Find where the given text appears and provide that cell's center as (X, Y) coordinate. 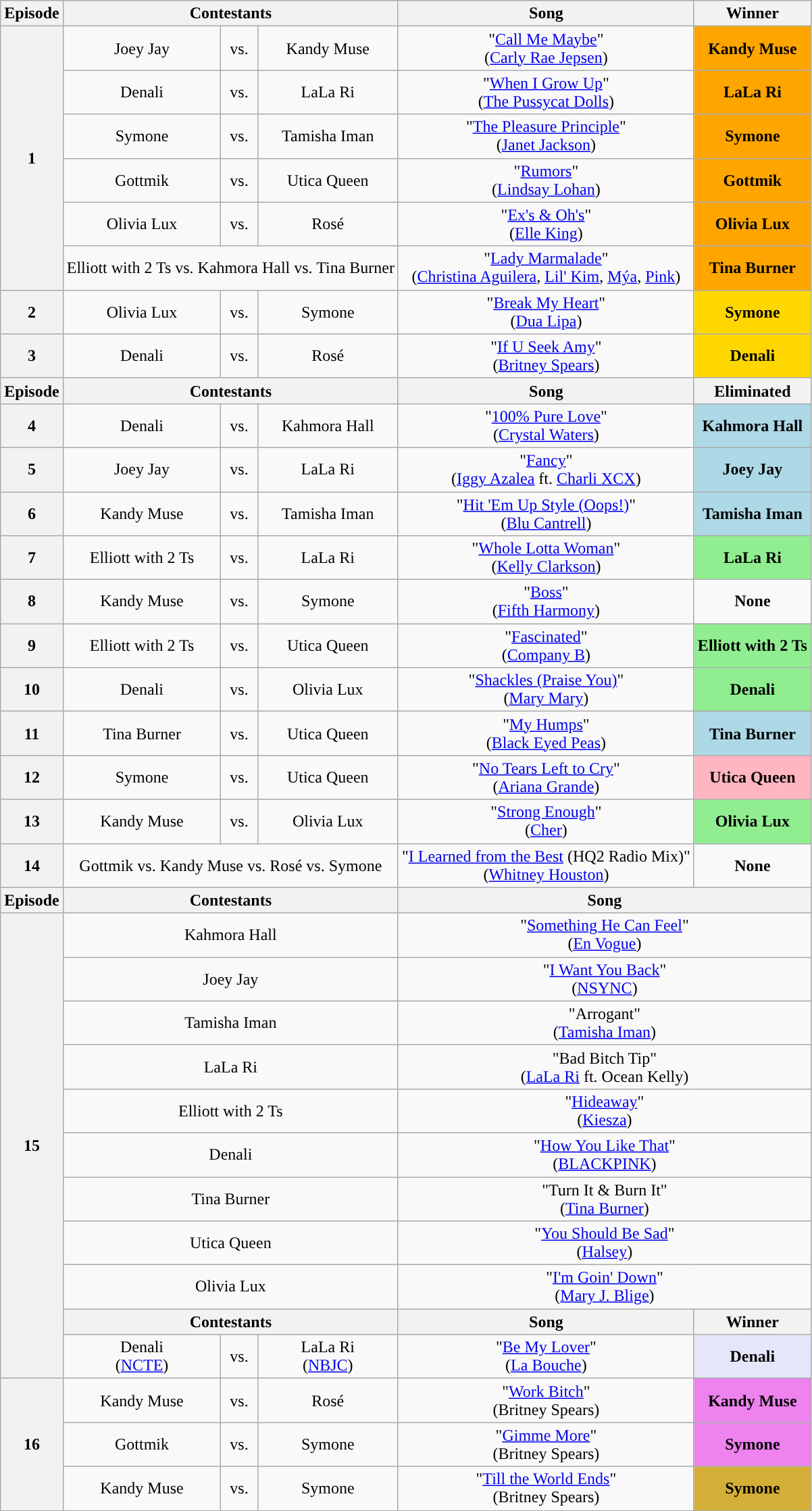
"Be My Lover"(La Bouche) (546, 1357)
"You Should Be Sad"(Halsey) (604, 1243)
3 (32, 355)
12 (32, 777)
"Hideaway"(Kiesza) (604, 1111)
"Turn It & Burn It"(Tina Burner) (604, 1199)
16 (32, 1445)
"The Pleasure Principle"(Janet Jackson) (546, 137)
11 (32, 734)
"Gimme More"(Britney Spears) (546, 1445)
"My Humps"(Black Eyed Peas) (546, 734)
7 (32, 558)
"Work Bitch"(Britney Spears) (546, 1400)
"Lady Marmalade"(Christina Aguilera, Lil' Kim, Mýa, Pink) (546, 268)
"Fancy"(Iggy Azalea ft. Charli XCX) (546, 469)
"I'm Goin' Down"(Mary J. Blige) (604, 1287)
13 (32, 822)
"When I Grow Up"(The Pussycat Dolls) (546, 92)
Eliminated (753, 391)
1 (32, 158)
Elliott with 2 Ts vs. Kahmora Hall vs. Tina Burner (230, 268)
"I Want You Back"(NSYNC) (604, 979)
10 (32, 689)
5 (32, 469)
"Arrogant"(Tamisha Iman) (604, 1023)
"Something He Can Feel"(En Vogue) (604, 935)
"Rumors"(Lindsay Lohan) (546, 180)
4 (32, 426)
15 (32, 1146)
14 (32, 865)
LaLa Ri(NBJC) (328, 1357)
"Hit 'Em Up Style (Oops!)"(Blu Cantrell) (546, 514)
"Boss"(Fifth Harmony) (546, 601)
2 (32, 312)
"If U Seek Amy"(Britney Spears) (546, 355)
"Ex's & Oh's"(Elle King) (546, 224)
"Fascinated" (Company B) (546, 646)
"Call Me Maybe"(Carly Rae Jepsen) (546, 49)
"I Learned from the Best (HQ2 Radio Mix)"(Whitney Houston) (546, 865)
"Strong Enough"(Cher) (546, 822)
8 (32, 601)
"Bad Bitch Tip"(LaLa Ri ft. Ocean Kelly) (604, 1066)
9 (32, 646)
"Till the World Ends"(Britney Spears) (546, 1488)
"100% Pure Love"(Crystal Waters) (546, 426)
"No Tears Left to Cry"(Ariana Grande) (546, 777)
"How You Like That"(BLACKPINK) (604, 1154)
Gottmik vs. Kandy Muse vs. Rosé vs. Symone (230, 865)
6 (32, 514)
"Shackles (Praise You)"(Mary Mary) (546, 689)
Denali(NCTE) (142, 1357)
"Whole Lotta Woman"(Kelly Clarkson) (546, 558)
"Break My Heart"(Dua Lipa) (546, 312)
